Determine the [X, Y] coordinate at the center of the cell enclosing the given text.  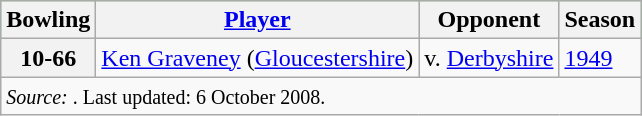
Ken Graveney (Gloucestershire) [258, 58]
1949 [600, 58]
Season [600, 20]
10-66 [48, 58]
Player [258, 20]
Opponent [489, 20]
Bowling [48, 20]
Source: . Last updated: 6 October 2008. [321, 96]
v. Derbyshire [489, 58]
